Find where the given text appears and provide that cell's center as [X, Y] coordinate. 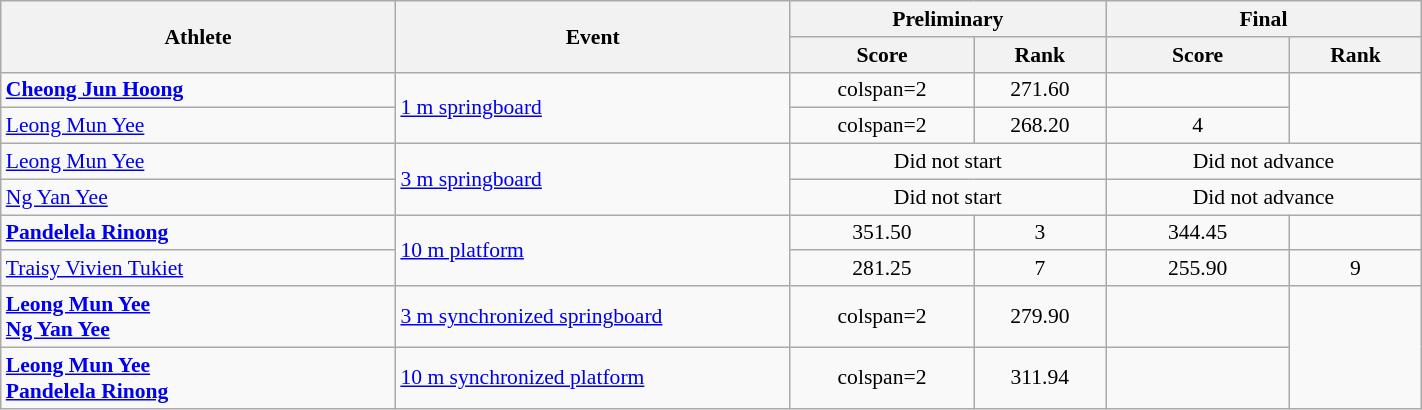
351.50 [882, 233]
3 [1040, 233]
7 [1040, 269]
Cheong Jun Hoong [198, 90]
255.90 [1198, 269]
Pandelela Rinong [198, 233]
10 m platform [592, 250]
Final [1264, 19]
271.60 [1040, 90]
279.90 [1040, 316]
311.94 [1040, 378]
Preliminary [948, 19]
3 m synchronized springboard [592, 316]
1 m springboard [592, 108]
9 [1356, 269]
Athlete [198, 36]
Leong Mun YeeNg Yan Yee [198, 316]
Ng Yan Yee [198, 197]
10 m synchronized platform [592, 378]
Leong Mun YeePandelela Rinong [198, 378]
281.25 [882, 269]
344.45 [1198, 233]
Event [592, 36]
4 [1198, 126]
Traisy Vivien Tukiet [198, 269]
3 m springboard [592, 180]
268.20 [1040, 126]
